Extract the (x, y) coordinate from the center of the cell holding the provided text.  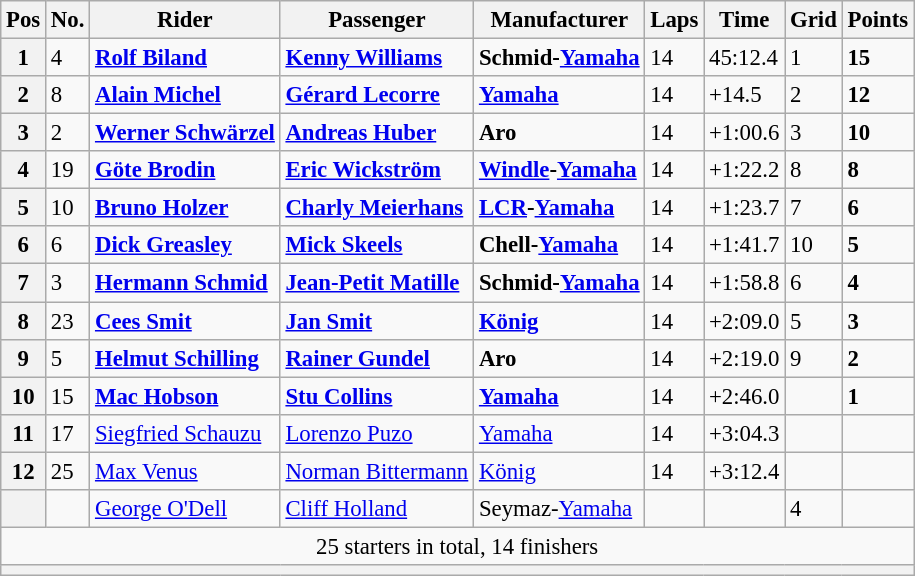
Eric Wickström (376, 170)
17 (68, 433)
Passenger (376, 20)
23 (68, 321)
Helmut Schilling (185, 358)
Grid (814, 20)
Manufacturer (560, 20)
+2:09.0 (744, 321)
+2:46.0 (744, 396)
+1:23.7 (744, 208)
+1:58.8 (744, 283)
+3:04.3 (744, 433)
Pos (24, 20)
Windle-Yamaha (560, 170)
Lorenzo Puzo (376, 433)
Jan Smit (376, 321)
Cees Smit (185, 321)
Norman Bittermann (376, 471)
25 starters in total, 14 finishers (458, 546)
Rider (185, 20)
Seymaz-Yamaha (560, 509)
45:12.4 (744, 58)
Jean-Petit Matille (376, 283)
Dick Greasley (185, 245)
Cliff Holland (376, 509)
Gérard Lecorre (376, 95)
Points (878, 20)
Max Venus (185, 471)
Laps (674, 20)
Mick Skeels (376, 245)
+3:12.4 (744, 471)
+2:19.0 (744, 358)
+14.5 (744, 95)
Siegfried Schauzu (185, 433)
25 (68, 471)
Göte Brodin (185, 170)
Rolf Biland (185, 58)
George O'Dell (185, 509)
Kenny Williams (376, 58)
+1:22.2 (744, 170)
+1:00.6 (744, 133)
Bruno Holzer (185, 208)
11 (24, 433)
Andreas Huber (376, 133)
Stu Collins (376, 396)
Chell-Yamaha (560, 245)
LCR-Yamaha (560, 208)
Time (744, 20)
Mac Hobson (185, 396)
Hermann Schmid (185, 283)
No. (68, 20)
19 (68, 170)
Charly Meierhans (376, 208)
+1:41.7 (744, 245)
Werner Schwärzel (185, 133)
Rainer Gundel (376, 358)
Alain Michel (185, 95)
